Capture the cell that displays the provided text and extract its [x, y] central coordinate. 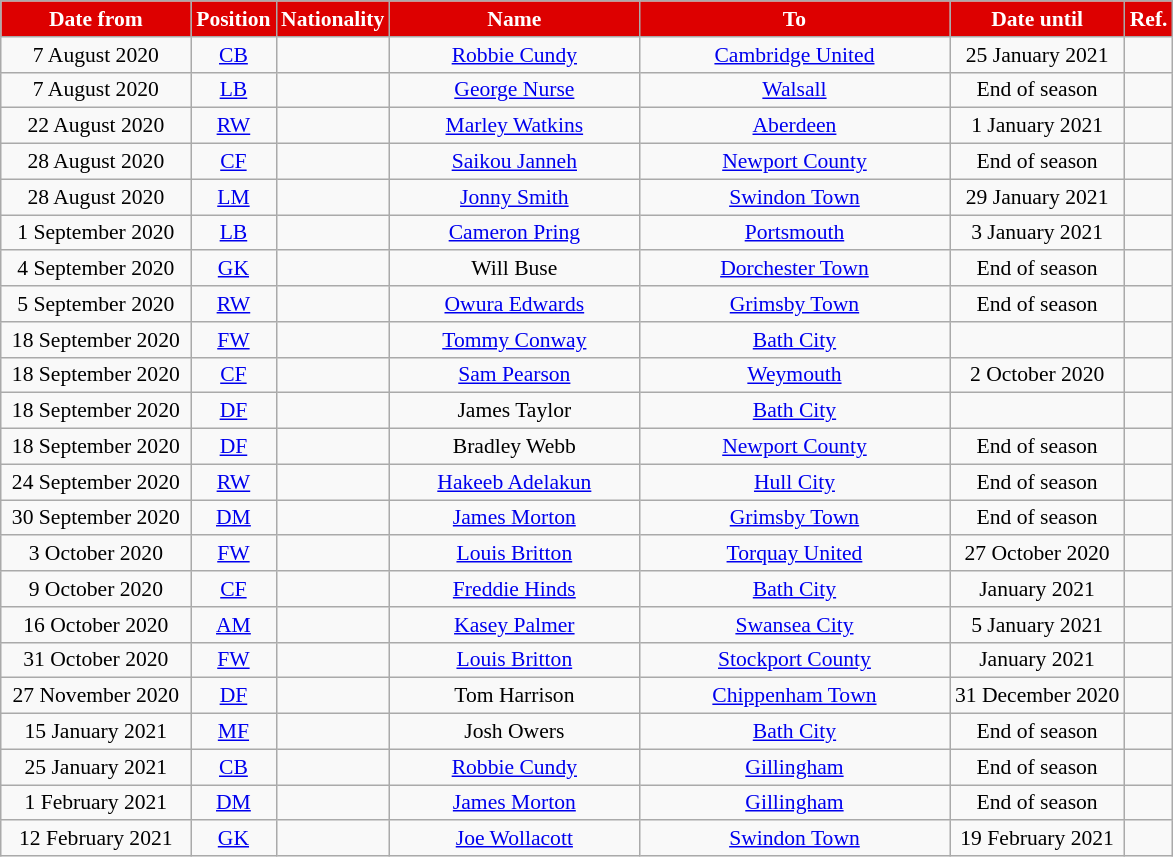
4 September 2020 [96, 269]
Chippenham Town [794, 696]
Name [514, 19]
12 February 2021 [96, 839]
27 October 2020 [1038, 554]
Saikou Janneh [514, 162]
16 October 2020 [96, 625]
15 January 2021 [96, 732]
Position [234, 19]
Swansea City [794, 625]
31 October 2020 [96, 660]
Owura Edwards [514, 304]
31 December 2020 [1038, 696]
Date from [96, 19]
Stockport County [794, 660]
Joe Wollacott [514, 839]
5 January 2021 [1038, 625]
19 February 2021 [1038, 839]
Portsmouth [794, 233]
Hakeeb Adelakun [514, 482]
9 October 2020 [96, 589]
Jonny Smith [514, 197]
To [794, 19]
LM [234, 197]
1 January 2021 [1038, 126]
Dorchester Town [794, 269]
George Nurse [514, 90]
Ref. [1149, 19]
27 November 2020 [96, 696]
Freddie Hinds [514, 589]
Bradley Webb [514, 447]
22 August 2020 [96, 126]
2 October 2020 [1038, 375]
24 September 2020 [96, 482]
James Taylor [514, 411]
Nationality [332, 19]
3 October 2020 [96, 554]
3 January 2021 [1038, 233]
29 January 2021 [1038, 197]
Cambridge United [794, 55]
Will Buse [514, 269]
Josh Owers [514, 732]
30 September 2020 [96, 518]
Date until [1038, 19]
Walsall [794, 90]
1 September 2020 [96, 233]
Weymouth [794, 375]
1 February 2021 [96, 803]
Torquay United [794, 554]
Aberdeen [794, 126]
Hull City [794, 482]
Sam Pearson [514, 375]
5 September 2020 [96, 304]
MF [234, 732]
AM [234, 625]
Kasey Palmer [514, 625]
Tommy Conway [514, 340]
Marley Watkins [514, 126]
Tom Harrison [514, 696]
Cameron Pring [514, 233]
